Output the [X, Y] coordinate of the center of the cell containing the given text.  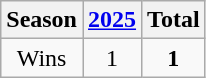
2025 [112, 20]
Total [174, 20]
Season [42, 20]
Wins [42, 58]
